Output the (x, y) coordinate of the center of the cell containing the given text.  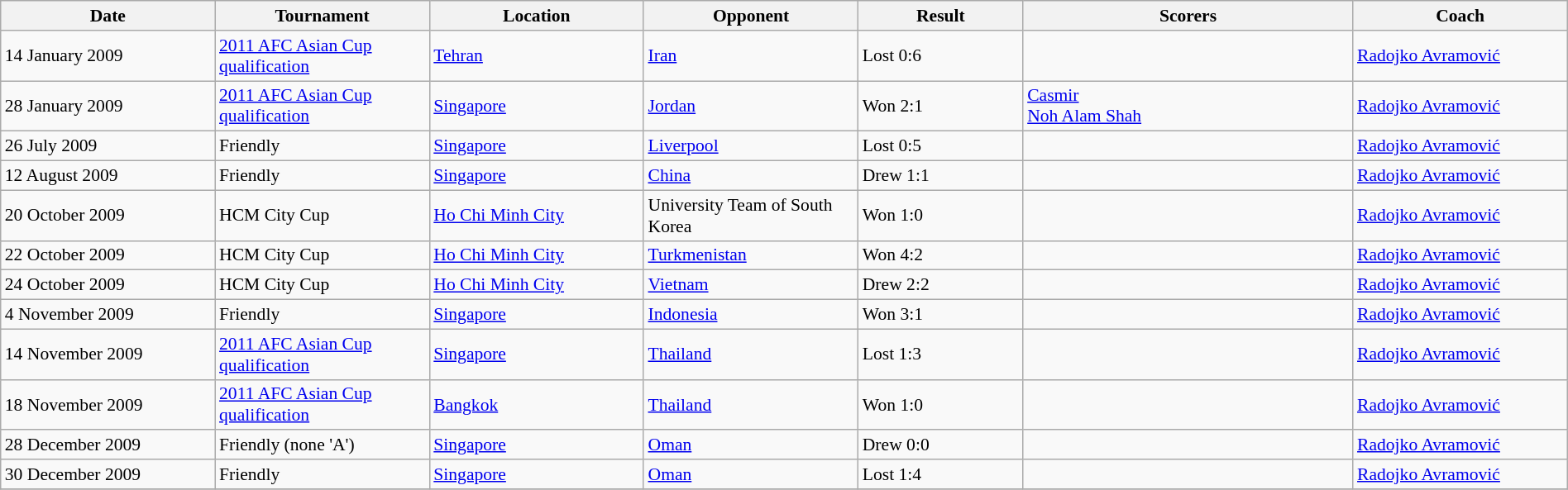
Friendly (none 'A') (323, 445)
30 December 2009 (108, 474)
14 January 2009 (108, 56)
Tehran (536, 56)
28 January 2009 (108, 106)
Jordan (751, 106)
12 August 2009 (108, 176)
Turkmenistan (751, 255)
Coach (1460, 16)
24 October 2009 (108, 285)
Lost 0:5 (941, 146)
Won 4:2 (941, 255)
Drew 0:0 (941, 445)
Location (536, 16)
China (751, 176)
Lost 1:3 (941, 354)
Vietnam (751, 285)
4 November 2009 (108, 315)
22 October 2009 (108, 255)
Tournament (323, 16)
Iran (751, 56)
Won 2:1 (941, 106)
Drew 2:2 (941, 285)
Drew 1:1 (941, 176)
Lost 1:4 (941, 474)
Liverpool (751, 146)
Date (108, 16)
Indonesia (751, 315)
14 November 2009 (108, 354)
Scorers (1188, 16)
Bangkok (536, 405)
Opponent (751, 16)
20 October 2009 (108, 215)
Result (941, 16)
Lost 0:6 (941, 56)
28 December 2009 (108, 445)
Won 3:1 (941, 315)
26 July 2009 (108, 146)
Casmir Noh Alam Shah (1188, 106)
University Team of South Korea (751, 215)
18 November 2009 (108, 405)
